Output the [X, Y] coordinate of the center of the cell containing the given text.  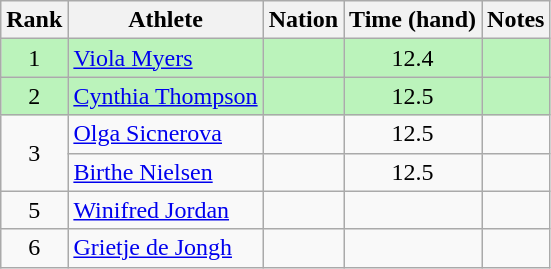
Time (hand) [413, 20]
Winifred Jordan [166, 210]
Olga Sicnerova [166, 134]
1 [34, 58]
12.4 [413, 58]
Cynthia Thompson [166, 96]
Athlete [166, 20]
Viola Myers [166, 58]
2 [34, 96]
Rank [34, 20]
Nation [303, 20]
Grietje de Jongh [166, 248]
Notes [516, 20]
5 [34, 210]
3 [34, 153]
6 [34, 248]
Birthe Nielsen [166, 172]
